Return the [x, y] coordinate for the center point of the cell that contains the specified text.  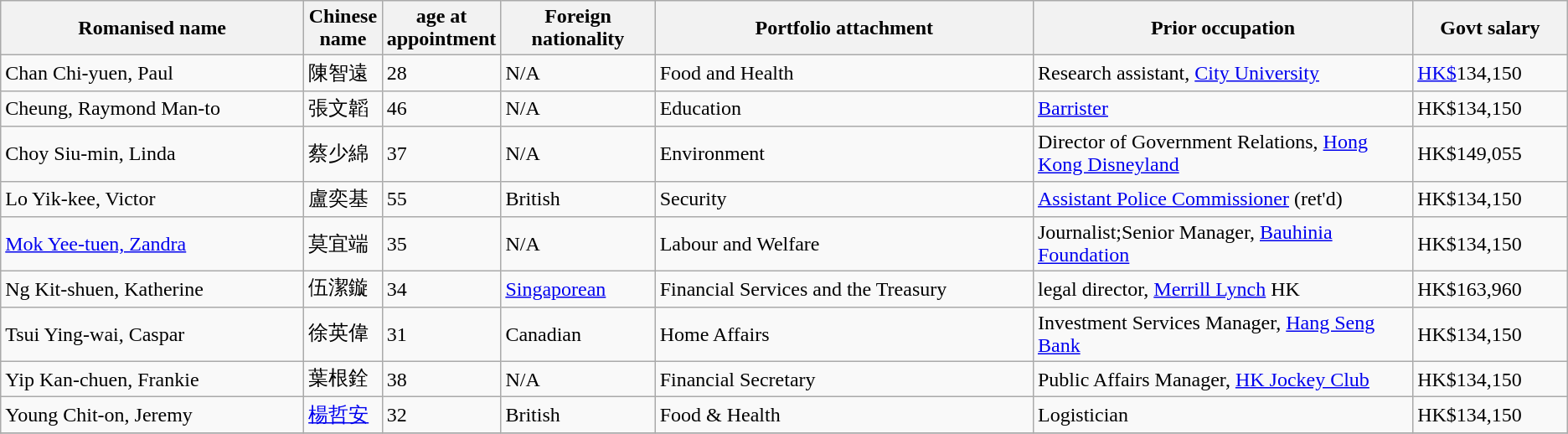
Singaporean [578, 290]
徐英偉 [343, 333]
Director of Government Relations, Hong Kong Disneyland [1223, 154]
Chinese name [343, 28]
莫宜端 [343, 245]
Security [844, 199]
Journalist;Senior Manager, Bauhinia Foundation [1223, 245]
Romanised name [152, 28]
Foreign nationality [578, 28]
Financial Services and the Treasury [844, 290]
55 [441, 199]
Govt salary [1491, 28]
Food and Health [844, 74]
Labour and Welfare [844, 245]
Prior occupation [1223, 28]
Ng Kit-shuen, Katherine [152, 290]
張文韜 [343, 109]
Education [844, 109]
32 [441, 416]
伍潔鏇 [343, 290]
37 [441, 154]
34 [441, 290]
Tsui Ying-wai, Caspar [152, 333]
Food & Health [844, 416]
Logistician [1223, 416]
Mok Yee-tuen, Zandra [152, 245]
Chan Chi-yuen, Paul [152, 74]
38 [441, 379]
31 [441, 333]
Portfolio attachment [844, 28]
35 [441, 245]
Young Chit-on, Jeremy [152, 416]
HK$163,960 [1491, 290]
Choy Siu-min, Linda [152, 154]
Canadian [578, 333]
Barrister [1223, 109]
Yip Kan-chuen, Frankie [152, 379]
28 [441, 74]
Cheung, Raymond Man-to [152, 109]
age at appointment [441, 28]
陳智遠 [343, 74]
HK$149,055 [1491, 154]
蔡少綿 [343, 154]
legal director, Merrill Lynch HK [1223, 290]
46 [441, 109]
Public Affairs Manager, HK Jockey Club [1223, 379]
Lo Yik-kee, Victor [152, 199]
Financial Secretary [844, 379]
楊哲安 [343, 416]
Assistant Police Commissioner (ret'd) [1223, 199]
盧奕基 [343, 199]
Research assistant, City University [1223, 74]
Environment [844, 154]
Home Affairs [844, 333]
葉根銓 [343, 379]
Investment Services Manager, Hang Seng Bank [1223, 333]
